For the text-containing cell, return its midpoint in (X, Y) coordinate format. 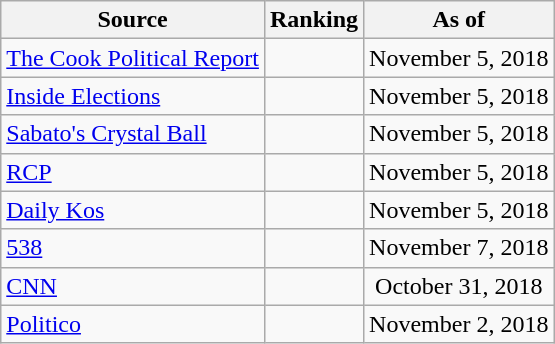
As of (459, 20)
CNN (133, 286)
538 (133, 248)
The Cook Political Report (133, 58)
Sabato's Crystal Ball (133, 134)
November 2, 2018 (459, 324)
Politico (133, 324)
Ranking (314, 20)
RCP (133, 172)
November 7, 2018 (459, 248)
Daily Kos (133, 210)
October 31, 2018 (459, 286)
Source (133, 20)
Inside Elections (133, 96)
